Return [x, y] of the center of cell containing provided text 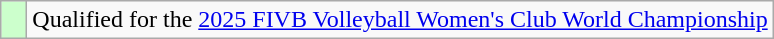
Qualified for the 2025 FIVB Volleyball Women's Club World Championship [400, 20]
